Provide the (X, Y) coordinate of the cell's center where the given text is located.  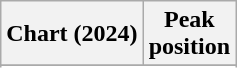
Peakposition (189, 34)
Chart (2024) (72, 34)
